Output the [X, Y] coordinate of the center of the cell containing the given text.  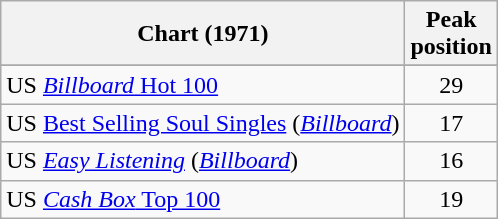
US Billboard Hot 100 [203, 85]
17 [451, 123]
19 [451, 199]
Chart (1971) [203, 34]
29 [451, 85]
US Best Selling Soul Singles (Billboard) [203, 123]
US Cash Box Top 100 [203, 199]
Peakposition [451, 34]
US Easy Listening (Billboard) [203, 161]
16 [451, 161]
